For the text-containing cell, return its midpoint in [x, y] coordinate format. 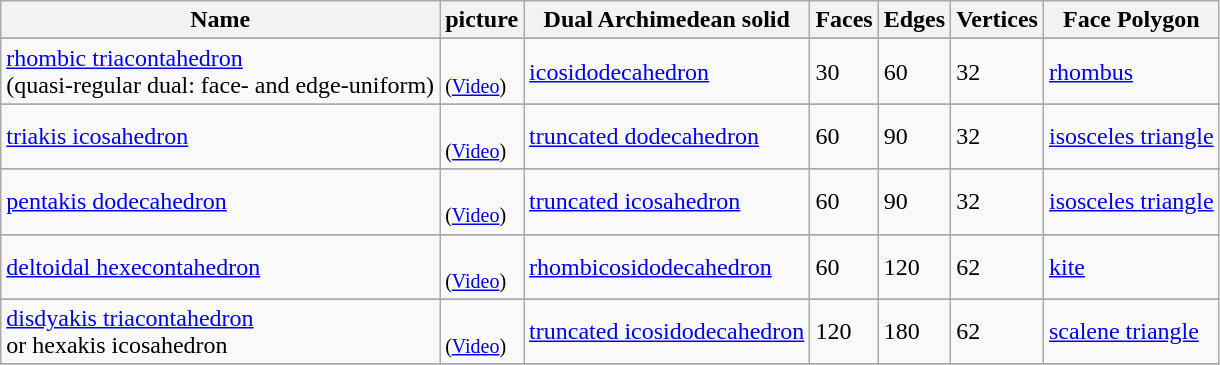
triakis icosahedron [220, 136]
Faces [844, 20]
Name [220, 20]
Dual Archimedean solid [667, 20]
disdyakis triacontahedronor hexakis icosahedron [220, 332]
Vertices [998, 20]
rhombicosidodecahedron [667, 266]
Face Polygon [1131, 20]
deltoidal hexecontahedron [220, 266]
truncated icosidodecahedron [667, 332]
icosidodecahedron [667, 72]
rhombus [1131, 72]
truncated dodecahedron [667, 136]
rhombic triacontahedron(quasi-regular dual: face- and edge-uniform) [220, 72]
kite [1131, 266]
30 [844, 72]
pentakis dodecahedron [220, 202]
picture [482, 20]
Edges [914, 20]
scalene triangle [1131, 332]
truncated icosahedron [667, 202]
180 [914, 332]
